Capture the cell that displays the provided text and extract its (X, Y) central coordinate. 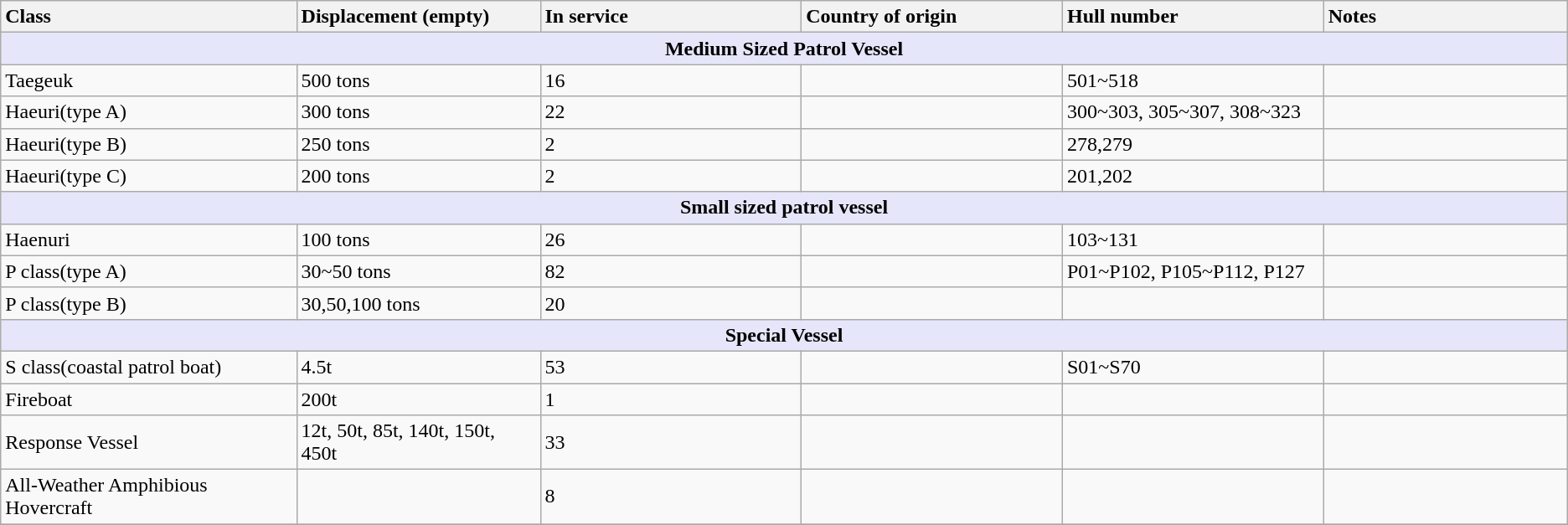
P class(type A) (149, 271)
201,202 (1193, 176)
P class(type B) (149, 303)
Response Vessel (149, 442)
In service (671, 17)
200 tons (419, 176)
30~50 tons (419, 271)
Small sized patrol vessel (784, 208)
Haeuri(type B) (149, 144)
103~131 (1193, 239)
Class (149, 17)
22 (671, 112)
Taegeuk (149, 80)
Haeuri(type C) (149, 176)
Country of origin (932, 17)
P01~P102, P105~P112, P127 (1193, 271)
300 tons (419, 112)
S class(coastal patrol boat) (149, 367)
300~303, 305~307, 308~323 (1193, 112)
500 tons (419, 80)
200t (419, 399)
250 tons (419, 144)
82 (671, 271)
30,50,100 tons (419, 303)
Special Vessel (784, 335)
8 (671, 497)
278,279 (1193, 144)
4.5t (419, 367)
Displacement (empty) (419, 17)
501~518 (1193, 80)
1 (671, 399)
53 (671, 367)
Medium Sized Patrol Vessel (784, 49)
12t, 50t, 85t, 140t, 150t, 450t (419, 442)
Haenuri (149, 239)
100 tons (419, 239)
26 (671, 239)
Fireboat (149, 399)
Haeuri(type A) (149, 112)
Notes (1446, 17)
Hull number (1193, 17)
16 (671, 80)
S01~S70 (1193, 367)
20 (671, 303)
All-Weather Amphibious Hovercraft (149, 497)
33 (671, 442)
